Search for the cell housing the specified text and yield its (X, Y) center coordinate. 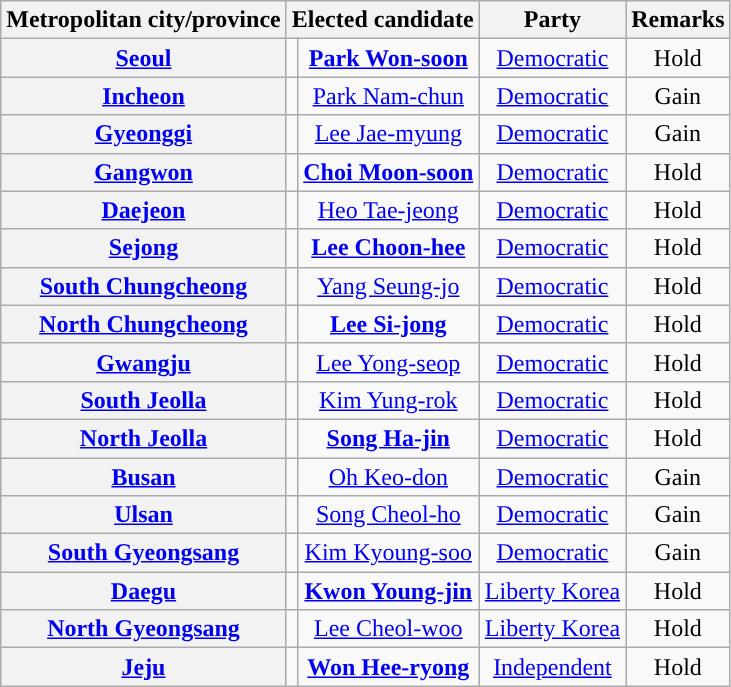
North Chungcheong (144, 324)
North Gyeongsang (144, 629)
Lee Jae-myung (388, 134)
Jeju (144, 667)
Gyeonggi (144, 134)
South Chungcheong (144, 286)
Remarks (678, 20)
Seoul (144, 58)
Won Hee-ryong (388, 667)
Kim Yung-rok (388, 400)
South Jeolla (144, 400)
Ulsan (144, 515)
Song Cheol-ho (388, 515)
Metropolitan city/province (144, 20)
Lee Cheol-woo (388, 629)
Song Ha-jin (388, 438)
Elected candidate (382, 20)
Park Won-soon (388, 58)
Park Nam-chun (388, 96)
Busan (144, 477)
North Jeolla (144, 438)
Independent (552, 667)
Sejong (144, 248)
South Gyeongsang (144, 553)
Lee Si-jong (388, 324)
Gangwon (144, 172)
Gwangju (144, 362)
Heo Tae-jeong (388, 210)
Lee Yong-seop (388, 362)
Lee Choon-hee (388, 248)
Party (552, 20)
Choi Moon-soon (388, 172)
Incheon (144, 96)
Kwon Young-jin (388, 591)
Yang Seung-jo (388, 286)
Daegu (144, 591)
Kim Kyoung-soo (388, 553)
Oh Keo-don (388, 477)
Daejeon (144, 210)
